Find where the given text appears and provide that cell's center as [x, y] coordinate. 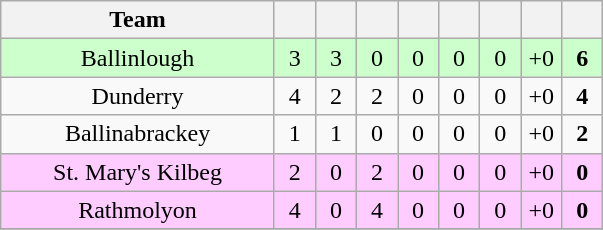
Ballinabrackey [138, 134]
St. Mary's Kilbeg [138, 172]
Ballinlough [138, 58]
Team [138, 20]
Dunderry [138, 96]
6 [582, 58]
Rathmolyon [138, 210]
